Scan for the cell matching the given text and deliver its (x, y) coordinate at center. 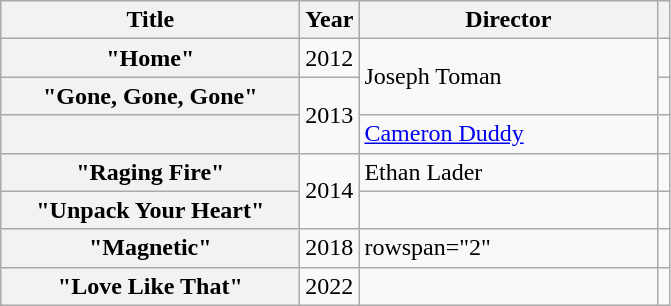
Joseph Toman (508, 77)
Title (150, 20)
2012 (330, 58)
"Magnetic" (150, 248)
"Raging Fire" (150, 172)
Year (330, 20)
2013 (330, 115)
2022 (330, 286)
"Gone, Gone, Gone" (150, 96)
Ethan Lader (508, 172)
"Love Like That" (150, 286)
rowspan="2" (508, 248)
Director (508, 20)
2014 (330, 191)
"Home" (150, 58)
Cameron Duddy (508, 134)
"Unpack Your Heart" (150, 210)
2018 (330, 248)
